Pinpoint the cell where the given text exists, returning its [X, Y] midpoint coordinate. 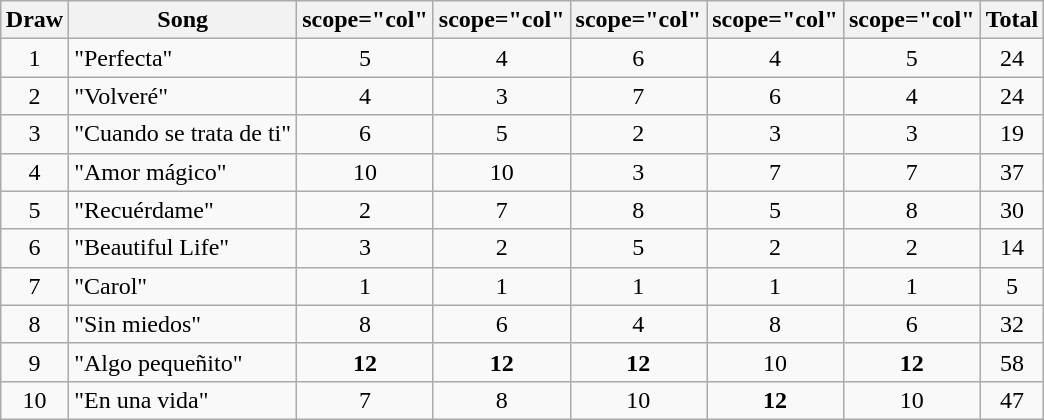
14 [1012, 248]
9 [34, 362]
Song [183, 20]
47 [1012, 400]
37 [1012, 172]
"Sin miedos" [183, 324]
"Algo pequeñito" [183, 362]
"Beautiful Life" [183, 248]
"En una vida" [183, 400]
30 [1012, 210]
"Recuérdame" [183, 210]
"Perfecta" [183, 58]
Draw [34, 20]
"Volveré" [183, 96]
19 [1012, 134]
58 [1012, 362]
"Cuando se trata de ti" [183, 134]
32 [1012, 324]
Total [1012, 20]
"Carol" [183, 286]
"Amor mágico" [183, 172]
